Provide the [X, Y] coordinate of the cell's center where the given text is located.  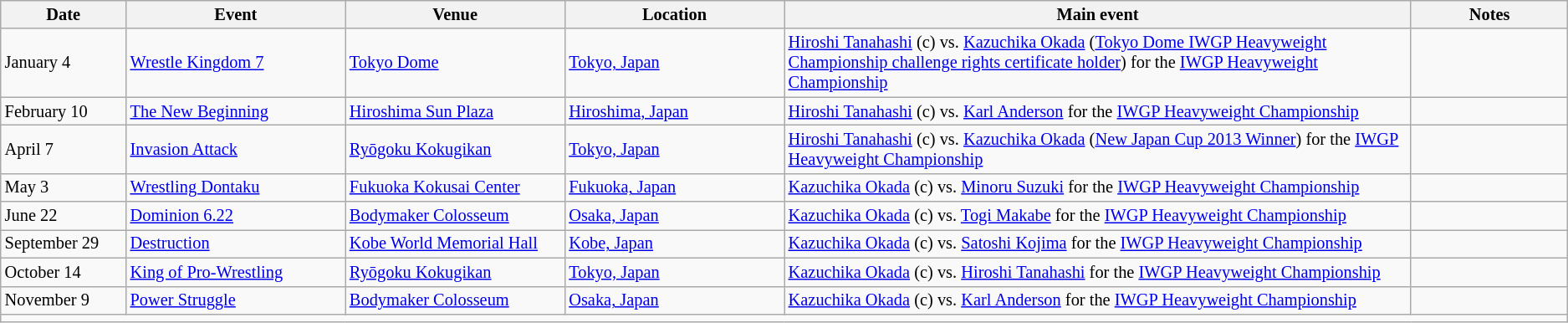
Destruction [236, 244]
Power Struggle [236, 300]
Kazuchika Okada (c) vs. Karl Anderson for the IWGP Heavyweight Championship [1098, 300]
Tokyo Dome [455, 63]
Wrestle Kingdom 7 [236, 63]
Venue [455, 14]
Hiroshima Sun Plaza [455, 111]
November 9 [64, 300]
Main event [1098, 14]
Dominion 6.22 [236, 216]
Fukuoka, Japan [674, 187]
Wrestling Dontaku [236, 187]
Hiroshi Tanahashi (c) vs. Kazuchika Okada (New Japan Cup 2013 Winner) for the IWGP Heavyweight Championship [1098, 149]
May 3 [64, 187]
Kazuchika Okada (c) vs. Togi Makabe for the IWGP Heavyweight Championship [1098, 216]
Date [64, 14]
Kobe World Memorial Hall [455, 244]
October 14 [64, 272]
Kobe, Japan [674, 244]
Kazuchika Okada (c) vs. Minoru Suzuki for the IWGP Heavyweight Championship [1098, 187]
King of Pro-Wrestling [236, 272]
September 29 [64, 244]
Invasion Attack [236, 149]
Kazuchika Okada (c) vs. Satoshi Kojima for the IWGP Heavyweight Championship [1098, 244]
January 4 [64, 63]
Kazuchika Okada (c) vs. Hiroshi Tanahashi for the IWGP Heavyweight Championship [1098, 272]
Notes [1489, 14]
Hiroshi Tanahashi (c) vs. Karl Anderson for the IWGP Heavyweight Championship [1098, 111]
Hiroshima, Japan [674, 111]
June 22 [64, 216]
The New Beginning [236, 111]
April 7 [64, 149]
Fukuoka Kokusai Center [455, 187]
February 10 [64, 111]
Event [236, 14]
Location [674, 14]
